Capture the cell that displays the provided text and extract its (x, y) central coordinate. 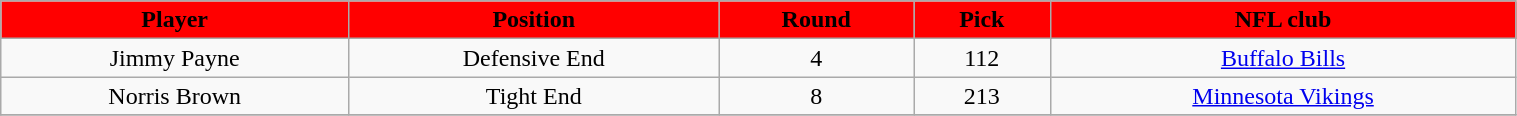
213 (982, 96)
Norris Brown (175, 96)
Pick (982, 20)
Minnesota Vikings (1283, 96)
Position (534, 20)
Jimmy Payne (175, 58)
NFL club (1283, 20)
Tight End (534, 96)
Player (175, 20)
Buffalo Bills (1283, 58)
Round (816, 20)
112 (982, 58)
8 (816, 96)
4 (816, 58)
Defensive End (534, 58)
